Search for the cell housing the specified text and yield its (X, Y) center coordinate. 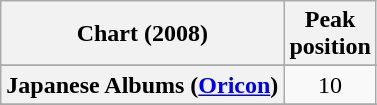
10 (330, 85)
Peakposition (330, 34)
Chart (2008) (142, 34)
Japanese Albums (Oricon) (142, 85)
